Determine the [X, Y] coordinate at the center of the cell enclosing the given text.  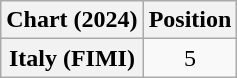
Position [190, 20]
5 [190, 58]
Chart (2024) [72, 20]
Italy (FIMI) [72, 58]
